Output the [X, Y] coordinate of the center of the cell containing the given text.  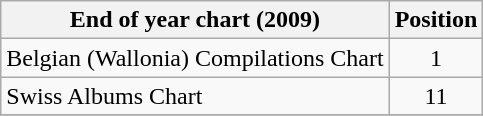
End of year chart (2009) [195, 20]
Belgian (Wallonia) Compilations Chart [195, 58]
1 [436, 58]
Swiss Albums Chart [195, 96]
11 [436, 96]
Position [436, 20]
